Pinpoint the cell where the given text exists, returning its [x, y] midpoint coordinate. 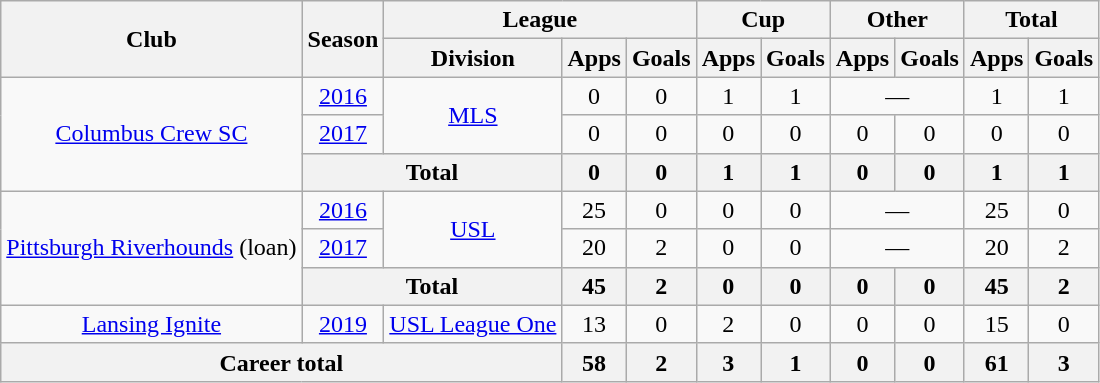
MLS [473, 115]
Pittsburgh Riverhounds (loan) [152, 248]
Club [152, 39]
Career total [282, 362]
Cup [763, 20]
USL [473, 229]
League [540, 20]
15 [996, 324]
Season [343, 39]
Lansing Ignite [152, 324]
2019 [343, 324]
Columbus Crew SC [152, 134]
Other [897, 20]
58 [594, 362]
61 [996, 362]
Division [473, 58]
13 [594, 324]
USL League One [473, 324]
